Find where the given text appears and provide that cell's center as (X, Y) coordinate. 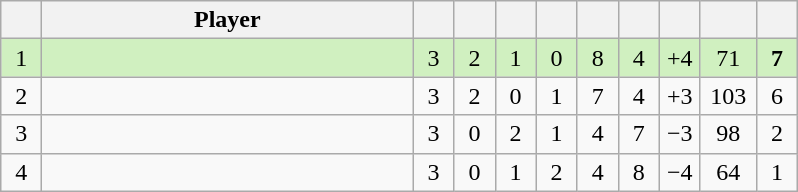
+3 (680, 96)
Player (228, 20)
−4 (680, 172)
98 (728, 134)
+4 (680, 58)
71 (728, 58)
−3 (680, 134)
6 (776, 96)
64 (728, 172)
103 (728, 96)
